Pinpoint the cell where the given text exists, returning its [X, Y] midpoint coordinate. 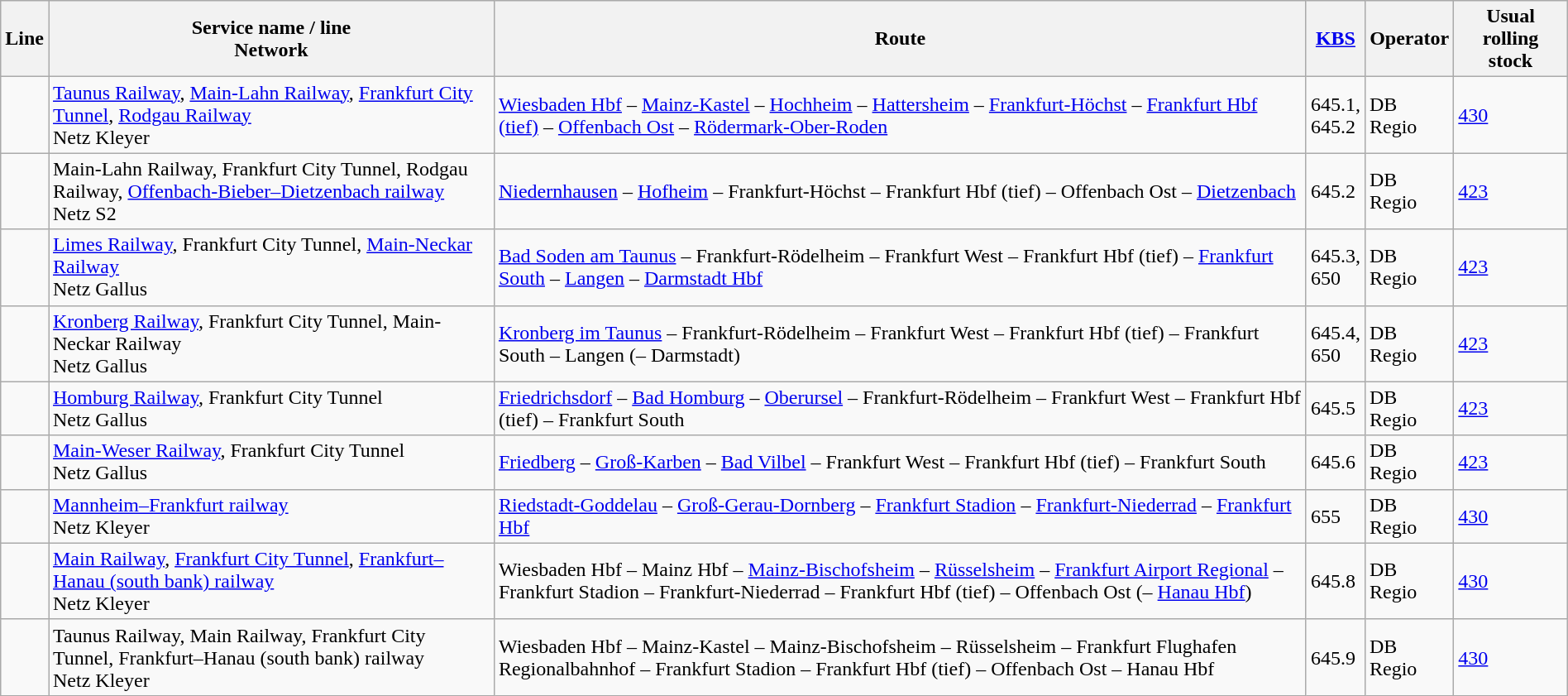
645.5 [1335, 409]
Riedstadt-Goddelau – Groß-Gerau-Dornberg – Frankfurt Stadion – Frankfurt-Niederrad – Frankfurt Hbf [900, 516]
KBS [1335, 39]
Bad Soden am Taunus – Frankfurt-Rödelheim – Frankfurt West – Frankfurt Hbf (tief) – Frankfurt South – Langen – Darmstadt Hbf [900, 267]
645.1, 645.2 [1335, 115]
Service name / lineNetwork [271, 39]
Main-Lahn Railway, Frankfurt City Tunnel, Rodgau Railway, Offenbach-Bieber–Dietzenbach railwayNetz S2 [271, 191]
645.8 [1335, 581]
645.6 [1335, 462]
Taunus Railway, Main Railway, Frankfurt City Tunnel, Frankfurt–Hanau (south bank) railwayNetz Kleyer [271, 657]
Usual rolling stock [1510, 39]
Niedernhausen – Hofheim – Frankfurt-Höchst – Frankfurt Hbf (tief) – Offenbach Ost – Dietzenbach [900, 191]
Wiesbaden Hbf – Mainz-Kastel – Hochheim – Hattersheim – Frankfurt-Höchst – Frankfurt Hbf (tief) – Offenbach Ost – Rödermark-Ober-Roden [900, 115]
Main Railway, Frankfurt City Tunnel, Frankfurt–Hanau (south bank) railwayNetz Kleyer [271, 581]
Kronberg im Taunus – Frankfurt-Rödelheim – Frankfurt West – Frankfurt Hbf (tief) – Frankfurt South – Langen (– Darmstadt) [900, 343]
Taunus Railway, Main-Lahn Railway, Frankfurt City Tunnel, Rodgau RailwayNetz Kleyer [271, 115]
Main-Weser Railway, Frankfurt City TunnelNetz Gallus [271, 462]
645.4, 650 [1335, 343]
Operator [1409, 39]
Line [25, 39]
Route [900, 39]
645.2 [1335, 191]
Limes Railway, Frankfurt City Tunnel, Main-Neckar RailwayNetz Gallus [271, 267]
Kronberg Railway, Frankfurt City Tunnel, Main-Neckar RailwayNetz Gallus [271, 343]
645.9 [1335, 657]
Mannheim–Frankfurt railwayNetz Kleyer [271, 516]
Friedberg – Groß-Karben – Bad Vilbel – Frankfurt West – Frankfurt Hbf (tief) – Frankfurt South [900, 462]
655 [1335, 516]
Friedrichsdorf – Bad Homburg – Oberursel – Frankfurt-Rödelheim – Frankfurt West – Frankfurt Hbf (tief) – Frankfurt South [900, 409]
645.3, 650 [1335, 267]
Homburg Railway, Frankfurt City TunnelNetz Gallus [271, 409]
